Scan for the cell matching the given text and deliver its [x, y] coordinate at center. 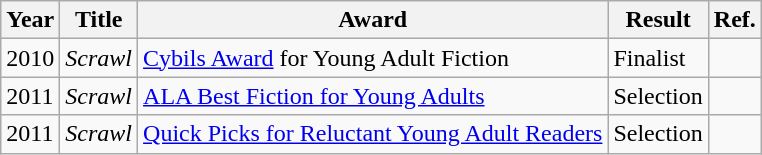
2010 [30, 58]
Cybils Award for Young Adult Fiction [373, 58]
Award [373, 20]
Result [658, 20]
Quick Picks for Reluctant Young Adult Readers [373, 134]
Finalist [658, 58]
Ref. [734, 20]
Year [30, 20]
ALA Best Fiction for Young Adults [373, 96]
Title [99, 20]
